Capture the cell that displays the provided text and extract its [x, y] central coordinate. 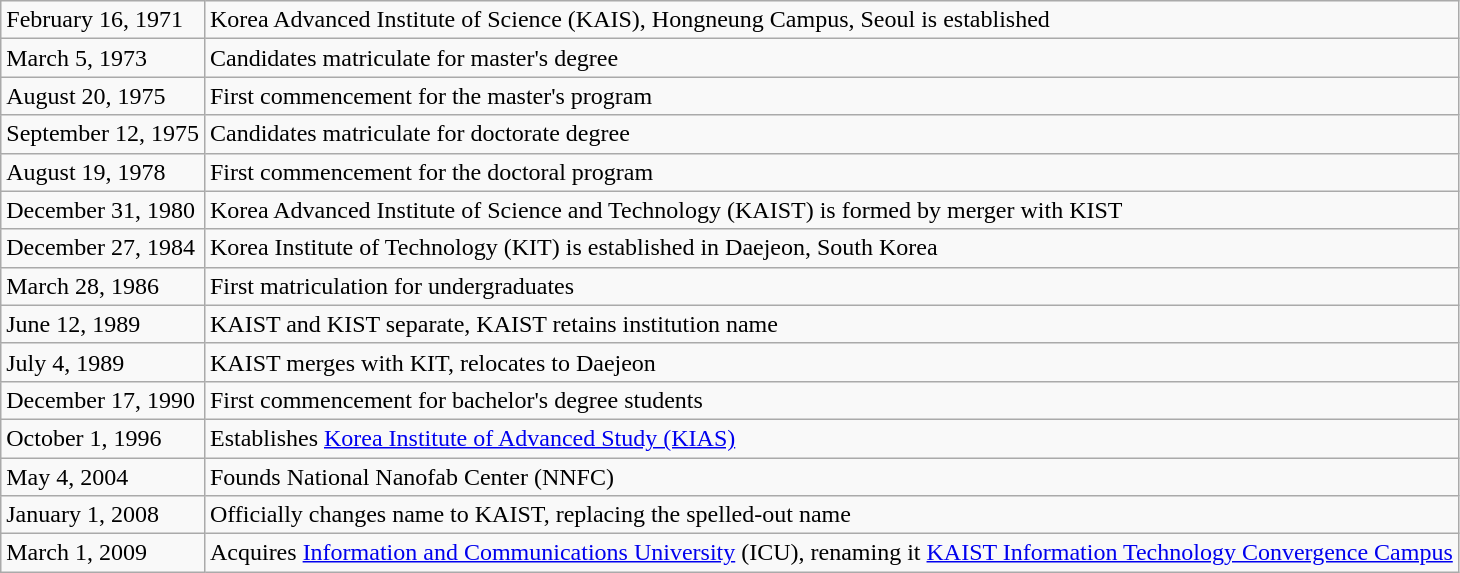
First commencement for bachelor's degree students [831, 400]
June 12, 1989 [103, 324]
December 17, 1990 [103, 400]
August 20, 1975 [103, 96]
December 27, 1984 [103, 248]
July 4, 1989 [103, 362]
KAIST and KIST separate, KAIST retains institution name [831, 324]
First matriculation for undergraduates [831, 286]
October 1, 1996 [103, 438]
Candidates matriculate for master's degree [831, 58]
Acquires Information and Communications University (ICU), renaming it KAIST Information Technology Convergence Campus [831, 553]
First commencement for the doctoral program [831, 172]
Korea Advanced Institute of Science (KAIS), Hongneung Campus, Seoul is established [831, 20]
March 5, 1973 [103, 58]
Establishes Korea Institute of Advanced Study (KIAS) [831, 438]
February 16, 1971 [103, 20]
Founds National Nanofab Center (NNFC) [831, 477]
December 31, 1980 [103, 210]
KAIST merges with KIT, relocates to Daejeon [831, 362]
First commencement for the master's program [831, 96]
March 28, 1986 [103, 286]
May 4, 2004 [103, 477]
Korea Advanced Institute of Science and Technology (KAIST) is formed by merger with KIST [831, 210]
March 1, 2009 [103, 553]
January 1, 2008 [103, 515]
Korea Institute of Technology (KIT) is established in Daejeon, South Korea [831, 248]
Candidates matriculate for doctorate degree [831, 134]
August 19, 1978 [103, 172]
Officially changes name to KAIST, replacing the spelled-out name [831, 515]
September 12, 1975 [103, 134]
